Determine the [x, y] coordinate at the center of the cell enclosing the given text.  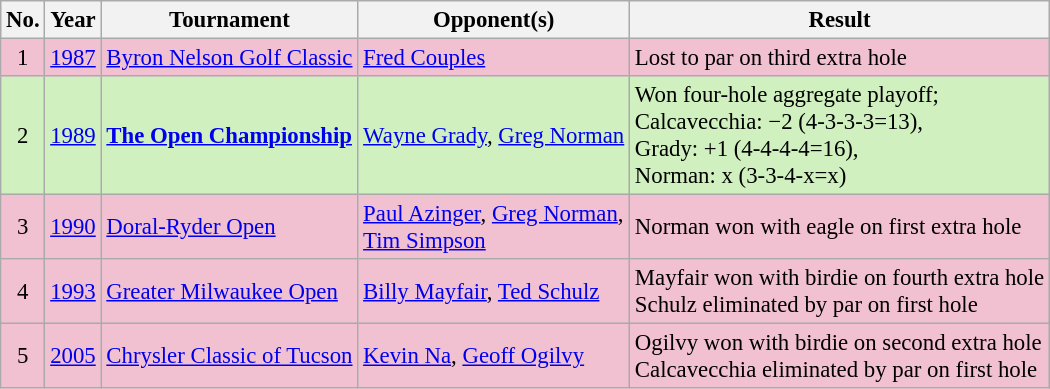
Doral-Ryder Open [230, 228]
Greater Milwaukee Open [230, 292]
Norman won with eagle on first extra hole [840, 228]
5 [23, 356]
Result [840, 20]
1 [23, 58]
Paul Azinger, Greg Norman, Tim Simpson [494, 228]
2 [23, 136]
Wayne Grady, Greg Norman [494, 136]
Year [73, 20]
1990 [73, 228]
Fred Couples [494, 58]
Ogilvy won with birdie on second extra holeCalcavecchia eliminated by par on first hole [840, 356]
Kevin Na, Geoff Ogilvy [494, 356]
Mayfair won with birdie on fourth extra holeSchulz eliminated by par on first hole [840, 292]
4 [23, 292]
No. [23, 20]
Won four-hole aggregate playoff;Calcavecchia: −2 (4-3-3-3=13),Grady: +1 (4-4-4-4=16),Norman: x (3-3-4-x=x) [840, 136]
3 [23, 228]
1989 [73, 136]
Tournament [230, 20]
2005 [73, 356]
Opponent(s) [494, 20]
1987 [73, 58]
Lost to par on third extra hole [840, 58]
Byron Nelson Golf Classic [230, 58]
The Open Championship [230, 136]
Chrysler Classic of Tucson [230, 356]
1993 [73, 292]
Billy Mayfair, Ted Schulz [494, 292]
